For the text-containing cell, return its midpoint in [X, Y] coordinate format. 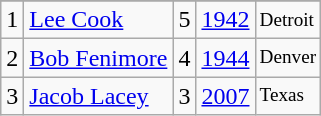
1942 [226, 20]
Texas [288, 96]
Detroit [288, 20]
Denver [288, 58]
4 [184, 58]
Lee Cook [98, 20]
2007 [226, 96]
5 [184, 20]
1944 [226, 58]
2 [12, 58]
Bob Fenimore [98, 58]
Jacob Lacey [98, 96]
1 [12, 20]
